Determine the [X, Y] coordinate at the center of the cell enclosing the given text.  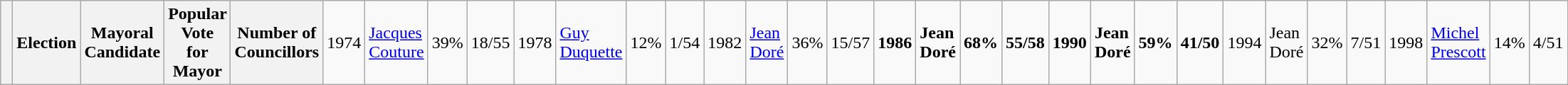
1978 [535, 42]
1998 [1406, 42]
1986 [895, 42]
1990 [1069, 42]
Michel Prescott [1458, 42]
55/58 [1026, 42]
Mayoral Candidate [122, 42]
36% [807, 42]
18/55 [490, 42]
Number of Councillors [277, 42]
Guy Duquette [591, 42]
68% [981, 42]
14% [1509, 42]
59% [1156, 42]
39% [447, 42]
4/51 [1548, 42]
32% [1327, 42]
1/54 [685, 42]
1982 [725, 42]
Election [47, 42]
1974 [344, 42]
7/51 [1366, 42]
12% [646, 42]
41/50 [1200, 42]
Jacques Couture [396, 42]
15/57 [851, 42]
1994 [1244, 42]
Popular Vote for Mayor [198, 42]
